Identify which cell holds the provided text, then report its [x, y] central coordinate. 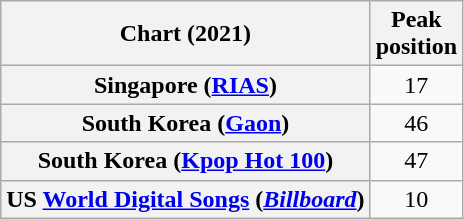
17 [416, 85]
South Korea (Kpop Hot 100) [186, 161]
Singapore (RIAS) [186, 85]
47 [416, 161]
Peakposition [416, 34]
10 [416, 199]
Chart (2021) [186, 34]
US World Digital Songs (Billboard) [186, 199]
46 [416, 123]
South Korea (Gaon) [186, 123]
